Provide the [X, Y] coordinate of the cell's center where the given text is located.  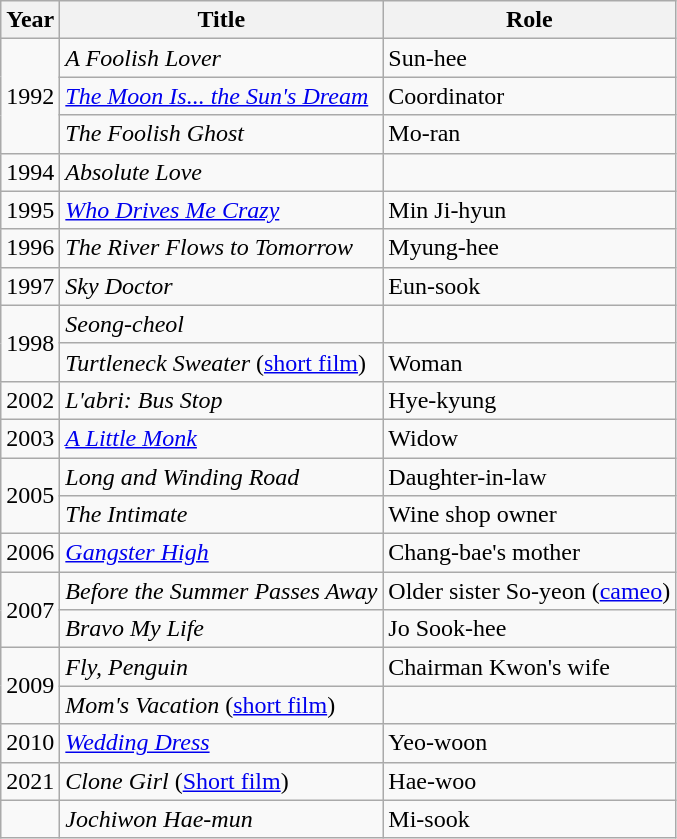
Sun-hee [530, 58]
Role [530, 20]
Hae-woo [530, 781]
Chairman Kwon's wife [530, 667]
2021 [30, 781]
Absolute Love [222, 172]
Mi-sook [530, 819]
2003 [30, 438]
The Intimate [222, 515]
The River Flows to Tomorrow [222, 248]
A Foolish Lover [222, 58]
Daughter-in-law [530, 477]
2006 [30, 553]
The Moon Is... the Sun's Dream [222, 96]
1992 [30, 96]
Widow [530, 438]
Title [222, 20]
Mo-ran [530, 134]
L'abri: Bus Stop [222, 400]
A Little Monk [222, 438]
1997 [30, 286]
Year [30, 20]
1996 [30, 248]
Clone Girl (Short film) [222, 781]
2002 [30, 400]
1998 [30, 343]
Myung-hee [530, 248]
1995 [30, 210]
1994 [30, 172]
Before the Summer Passes Away [222, 591]
Sky Doctor [222, 286]
Jo Sook-hee [530, 629]
Who Drives Me Crazy [222, 210]
Mom's Vacation (short film) [222, 705]
Wedding Dress [222, 743]
Gangster High [222, 553]
Jochiwon Hae-mun [222, 819]
Chang-bae's mother [530, 553]
Woman [530, 362]
Wine shop owner [530, 515]
Long and Winding Road [222, 477]
Seong-cheol [222, 324]
Min Ji-hyun [530, 210]
2009 [30, 686]
Coordinator [530, 96]
Older sister So-yeon (cameo) [530, 591]
Turtleneck Sweater (short film) [222, 362]
Fly, Penguin [222, 667]
2007 [30, 610]
Eun-sook [530, 286]
2005 [30, 496]
Bravo My Life [222, 629]
Yeo-woon [530, 743]
2010 [30, 743]
The Foolish Ghost [222, 134]
Hye-kyung [530, 400]
